Extract the (x, y) coordinate from the center of the cell holding the provided text.  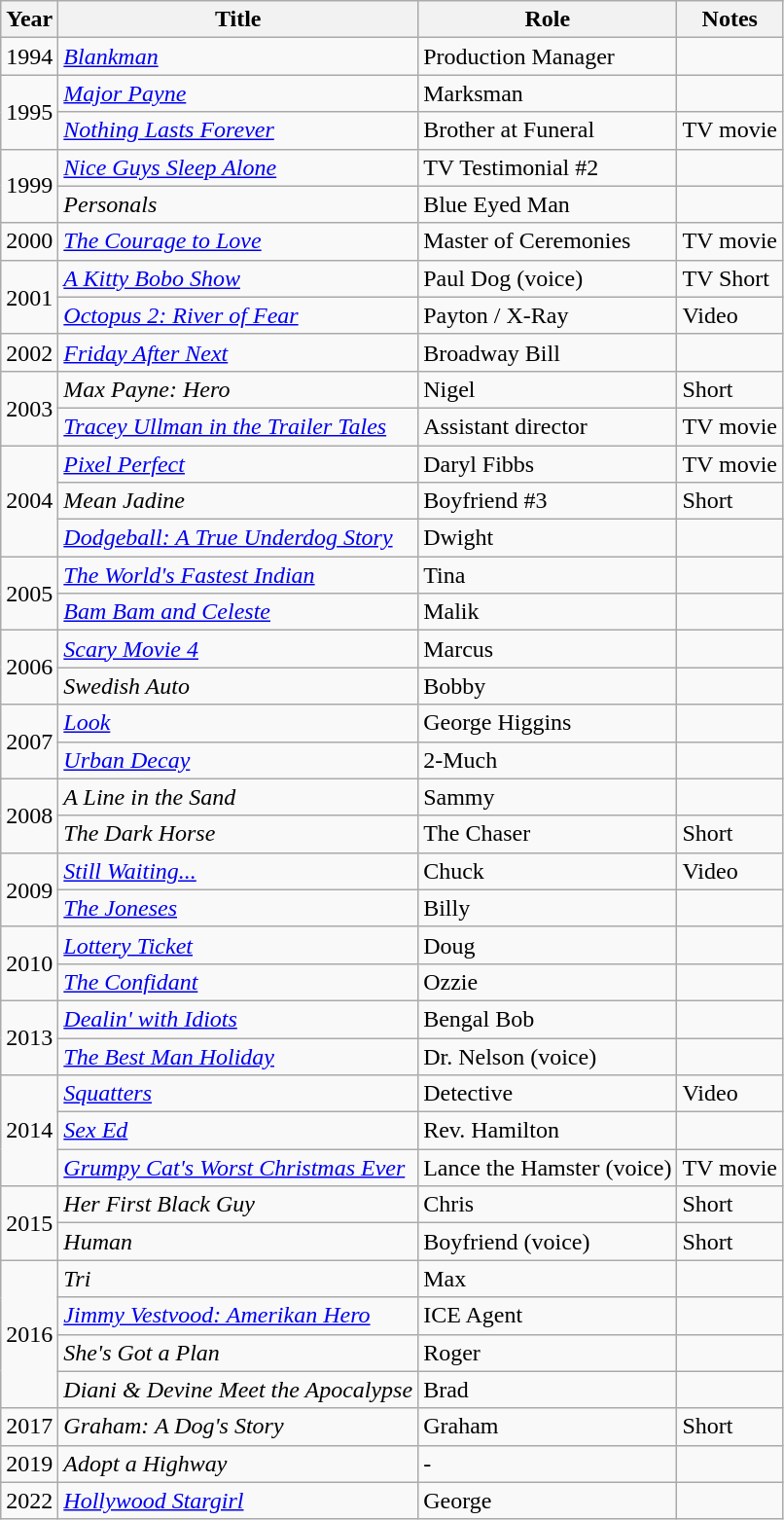
Tracey Ullman in the Trailer Tales (238, 426)
Nothing Lasts Forever (238, 130)
Chris (548, 1205)
Human (238, 1242)
Swedish Auto (238, 686)
Pixel Perfect (238, 464)
A Kitty Bobo Show (238, 278)
2009 (29, 889)
Marksman (548, 93)
Brother at Funeral (548, 130)
Graham: A Dog's Story (238, 1427)
Dwight (548, 538)
The Dark Horse (238, 834)
ICE Agent (548, 1316)
The Chaser (548, 834)
2014 (29, 1131)
TV Testimonial #2 (548, 167)
George (548, 1501)
Blue Eyed Man (548, 204)
- (548, 1464)
Hollywood Stargirl (238, 1501)
Max (548, 1279)
The World's Fastest Indian (238, 575)
Daryl Fibbs (548, 464)
The Confidant (238, 982)
Sex Ed (238, 1131)
2000 (29, 241)
1999 (29, 186)
Title (238, 19)
Nigel (548, 389)
Squatters (238, 1094)
Bobby (548, 686)
Still Waiting... (238, 871)
Her First Black Guy (238, 1205)
2019 (29, 1464)
Master of Ceremonies (548, 241)
Tri (238, 1279)
Diani & Devine Meet the Apocalypse (238, 1390)
Dealin' with Idiots (238, 1019)
Personals (238, 204)
Detective (548, 1094)
Bam Bam and Celeste (238, 612)
Graham (548, 1427)
2015 (29, 1223)
2001 (29, 297)
Marcus (548, 649)
2010 (29, 963)
Ozzie (548, 982)
Notes (730, 19)
2007 (29, 742)
Dodgeball: A True Underdog Story (238, 538)
Blankman (238, 56)
Sammy (548, 797)
Production Manager (548, 56)
2017 (29, 1427)
Major Payne (238, 93)
Paul Dog (voice) (548, 278)
Look (238, 723)
2016 (29, 1334)
The Courage to Love (238, 241)
The Best Man Holiday (238, 1056)
2013 (29, 1037)
Boyfriend #3 (548, 501)
Lottery Ticket (238, 945)
Lance the Hamster (voice) (548, 1168)
Broadway Bill (548, 352)
Max Payne: Hero (238, 389)
Billy (548, 908)
Year (29, 19)
TV Short (730, 278)
2002 (29, 352)
George Higgins (548, 723)
Dr. Nelson (voice) (548, 1056)
Brad (548, 1390)
Friday After Next (238, 352)
2003 (29, 408)
Mean Jadine (238, 501)
2004 (29, 501)
2005 (29, 594)
The Joneses (238, 908)
Urban Decay (238, 760)
Boyfriend (voice) (548, 1242)
Doug (548, 945)
Malik (548, 612)
2022 (29, 1501)
Roger (548, 1353)
Chuck (548, 871)
Tina (548, 575)
Scary Movie 4 (238, 649)
Payton / X-Ray (548, 315)
Jimmy Vestvood: Amerikan Hero (238, 1316)
Grumpy Cat's Worst Christmas Ever (238, 1168)
Nice Guys Sleep Alone (238, 167)
2008 (29, 815)
Bengal Bob (548, 1019)
Rev. Hamilton (548, 1131)
Adopt a Highway (238, 1464)
A Line in the Sand (238, 797)
1995 (29, 112)
Octopus 2: River of Fear (238, 315)
2-Much (548, 760)
2006 (29, 668)
1994 (29, 56)
She's Got a Plan (238, 1353)
Role (548, 19)
Assistant director (548, 426)
